From the cell containing the given text, extract its center point as [x, y] coordinate. 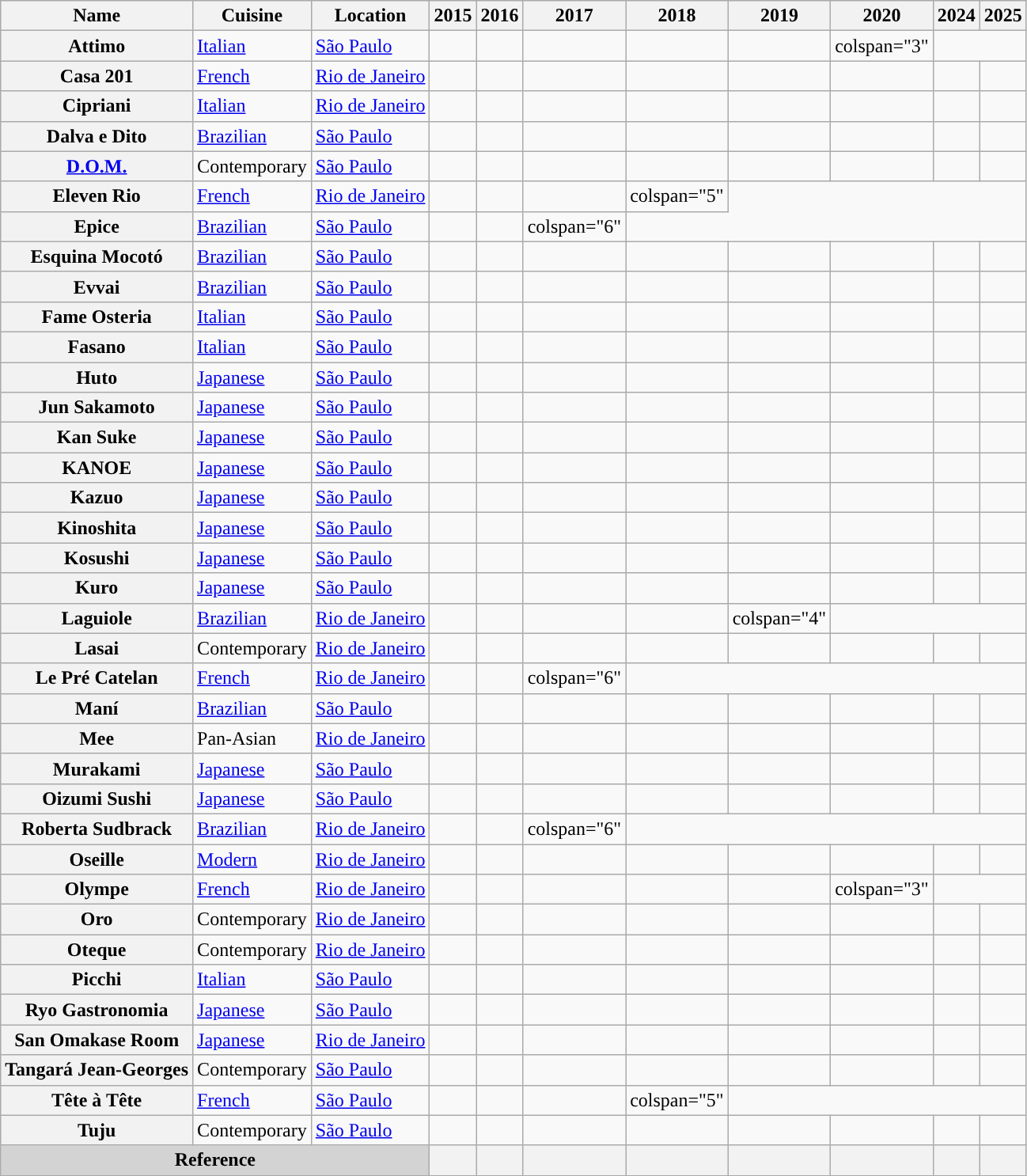
Kazuo [97, 498]
2015 [453, 16]
Casa 201 [97, 76]
Eleven Rio [97, 196]
Tête à Tête [97, 1100]
Tuju [97, 1130]
2017 [574, 16]
Modern [252, 859]
Reference [215, 1160]
Tangará Jean-Georges [97, 1070]
Pan-Asian [252, 738]
Le Pré Catelan [97, 678]
Mee [97, 738]
Murakami [97, 768]
Oteque [97, 950]
Epice [97, 226]
Cipriani [97, 106]
KANOE [97, 468]
2016 [500, 16]
Location [370, 16]
Huto [97, 377]
2019 [779, 16]
Kosushi [97, 558]
colspan="4" [779, 618]
Dalva e Dito [97, 136]
Attimo [97, 46]
Oizumi Sushi [97, 799]
2025 [1003, 16]
2018 [677, 16]
Jun Sakamoto [97, 408]
Evvai [97, 286]
2020 [882, 16]
Kan Suke [97, 438]
Cuisine [252, 16]
Oseille [97, 859]
D.O.M. [97, 166]
Fame Osteria [97, 317]
Laguiole [97, 618]
Kinoshita [97, 528]
Lasai [97, 648]
Oro [97, 920]
Esquina Mocotó [97, 256]
Maní [97, 708]
2024 [956, 16]
Ryo Gastronomia [97, 1010]
San Omakase Room [97, 1040]
Picchi [97, 980]
Olympe [97, 890]
Name [97, 16]
Fasano [97, 347]
Roberta Sudbrack [97, 829]
Kuro [97, 588]
